Detect which cell encompasses the target text, then output its [x, y] center coordinate. 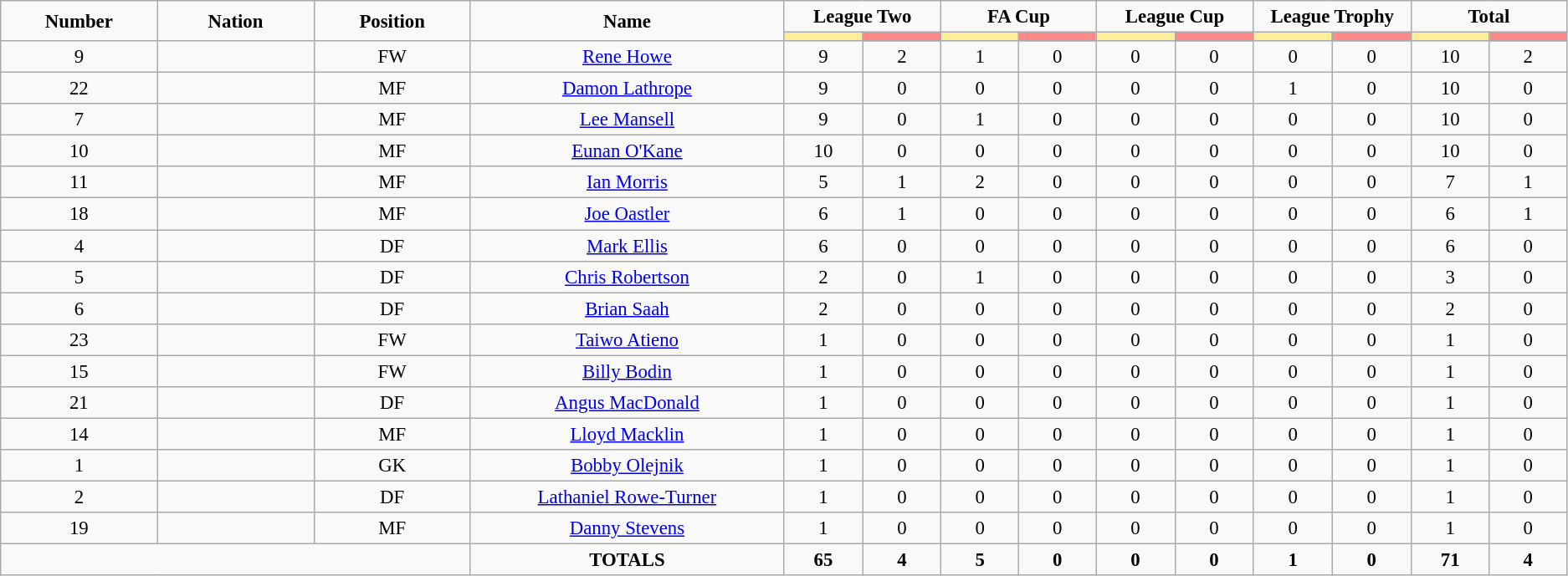
Mark Ellis [627, 246]
League Trophy [1332, 17]
Brian Saah [627, 308]
Taiwo Atieno [627, 339]
GK [392, 466]
Bobby Olejnik [627, 466]
Joe Oastler [627, 214]
Total [1489, 17]
TOTALS [627, 560]
19 [79, 528]
Ian Morris [627, 183]
Rene Howe [627, 57]
3 [1450, 277]
FA Cup [1019, 17]
18 [79, 214]
Angus MacDonald [627, 403]
Eunan O'Kane [627, 151]
Lathaniel Rowe-Turner [627, 497]
21 [79, 403]
Danny Stevens [627, 528]
15 [79, 371]
23 [79, 339]
14 [79, 434]
Damon Lathrope [627, 89]
71 [1450, 560]
Nation [236, 21]
Number [79, 21]
Position [392, 21]
22 [79, 89]
65 [823, 560]
Name [627, 21]
League Cup [1175, 17]
Lee Mansell [627, 120]
Lloyd Macklin [627, 434]
Chris Robertson [627, 277]
11 [79, 183]
League Two [863, 17]
Billy Bodin [627, 371]
